Output the (x, y) coordinate of the center of the cell containing the given text.  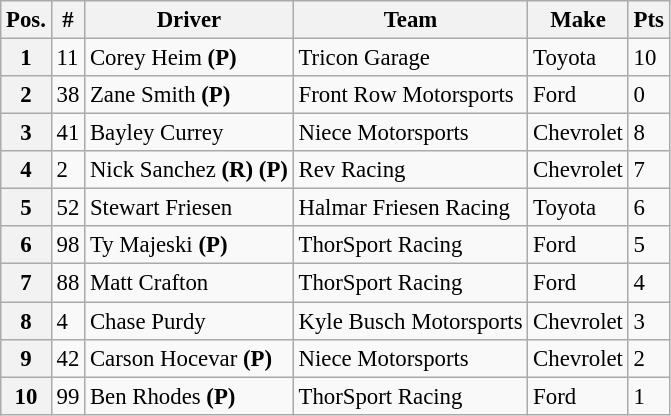
Pts (648, 20)
Driver (190, 20)
Front Row Motorsports (410, 95)
11 (68, 58)
Chase Purdy (190, 321)
99 (68, 396)
0 (648, 95)
Tricon Garage (410, 58)
Halmar Friesen Racing (410, 208)
Zane Smith (P) (190, 95)
41 (68, 133)
98 (68, 245)
38 (68, 95)
88 (68, 283)
Carson Hocevar (P) (190, 358)
42 (68, 358)
Ty Majeski (P) (190, 245)
Bayley Currey (190, 133)
Nick Sanchez (R) (P) (190, 170)
Ben Rhodes (P) (190, 396)
# (68, 20)
Pos. (26, 20)
Team (410, 20)
Make (578, 20)
Corey Heim (P) (190, 58)
Rev Racing (410, 170)
9 (26, 358)
Matt Crafton (190, 283)
52 (68, 208)
Stewart Friesen (190, 208)
Kyle Busch Motorsports (410, 321)
